Return the (X, Y) coordinate for the center point of the cell that contains the specified text.  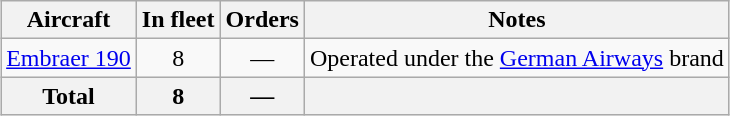
Operated under the German Airways brand (516, 58)
Orders (262, 20)
Total (69, 96)
Notes (516, 20)
In fleet (178, 20)
Aircraft (69, 20)
Embraer 190 (69, 58)
